Extract the (X, Y) coordinate from the center of the cell holding the provided text.  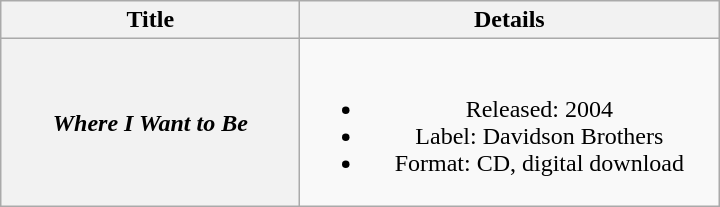
Details (510, 20)
Title (150, 20)
Where I Want to Be (150, 122)
Released: 2004Label: Davidson BrothersFormat: CD, digital download (510, 122)
